Return the [X, Y] coordinate for the center point of the cell that contains the specified text.  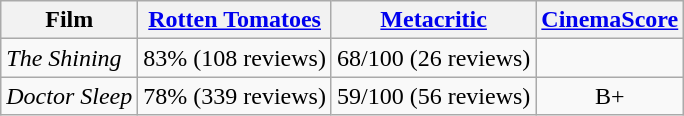
Doctor Sleep [70, 96]
78% (339 reviews) [235, 96]
CinemaScore [610, 20]
B+ [610, 96]
68/100 (26 reviews) [433, 58]
59/100 (56 reviews) [433, 96]
Rotten Tomatoes [235, 20]
Metacritic [433, 20]
The Shining [70, 58]
Film [70, 20]
83% (108 reviews) [235, 58]
